Provide the [x, y] coordinate of the cell's center where the given text is located.  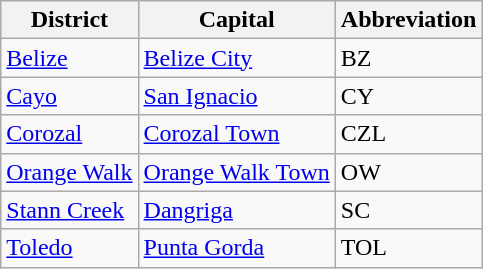
Corozal Town [236, 134]
BZ [408, 58]
Capital [236, 20]
Dangriga [236, 210]
Belize City [236, 58]
Orange Walk [70, 172]
Belize [70, 58]
District [70, 20]
TOL [408, 248]
Cayo [70, 96]
Orange Walk Town [236, 172]
San Ignacio [236, 96]
CZL [408, 134]
Abbreviation [408, 20]
CY [408, 96]
OW [408, 172]
Toledo [70, 248]
Punta Gorda [236, 248]
SC [408, 210]
Stann Creek [70, 210]
Corozal [70, 134]
